Search for the cell housing the specified text and yield its [X, Y] center coordinate. 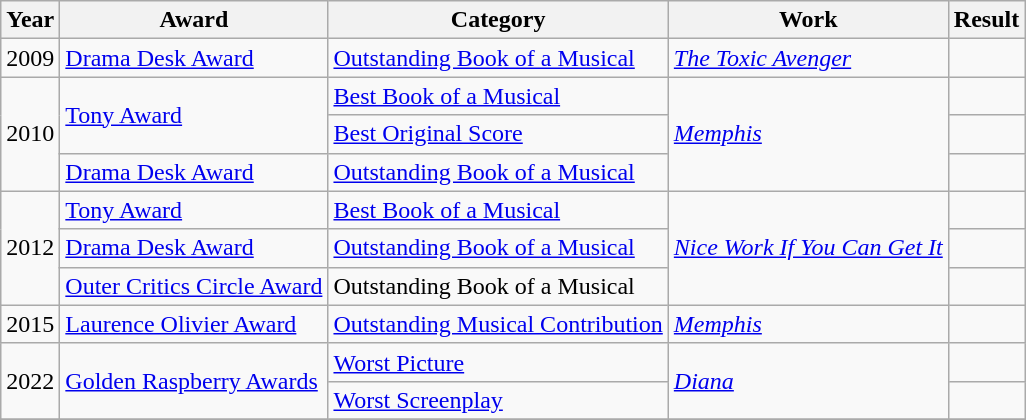
Diana [808, 381]
Year [30, 20]
The Toxic Avenger [808, 58]
2012 [30, 248]
Laurence Olivier Award [194, 324]
Outer Critics Circle Award [194, 286]
Worst Screenplay [498, 400]
2022 [30, 381]
Category [498, 20]
Nice Work If You Can Get It [808, 248]
2009 [30, 58]
Golden Raspberry Awards [194, 381]
Award [194, 20]
2015 [30, 324]
Result [986, 20]
Outstanding Musical Contribution [498, 324]
Best Original Score [498, 134]
Worst Picture [498, 362]
Work [808, 20]
2010 [30, 134]
